Extract the (x, y) coordinate from the center of the cell holding the provided text.  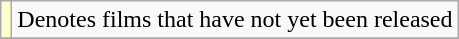
Denotes films that have not yet been released (235, 20)
